Identify which cell holds the provided text, then report its (x, y) central coordinate. 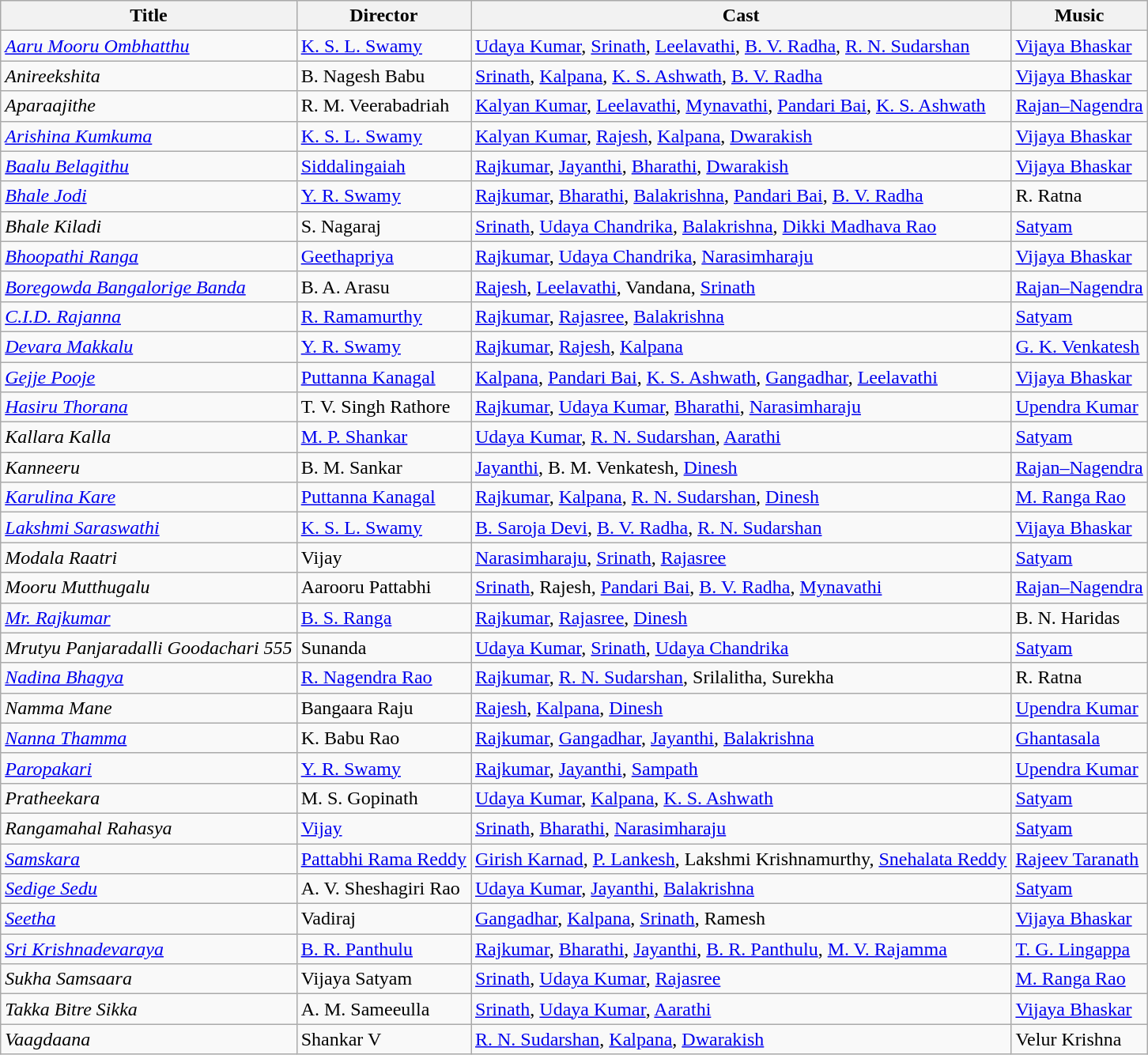
S. Nagaraj (383, 226)
B. M. Sankar (383, 467)
B. Nagesh Babu (383, 76)
Hasiru Thorana (149, 407)
Rangamahal Rahasya (149, 828)
Paropakari (149, 768)
Anireekshita (149, 76)
Kalyan Kumar, Rajesh, Kalpana, Dwarakish (742, 136)
Kalpana, Pandari Bai, K. S. Ashwath, Gangadhar, Leelavathi (742, 377)
Girish Karnad, P. Lankesh, Lakshmi Krishnamurthy, Snehalata Reddy (742, 858)
Boregowda Bangalorige Banda (149, 286)
Ghantasala (1079, 738)
M. P. Shankar (383, 437)
Aarooru Pattabhi (383, 588)
Kalyan Kumar, Leelavathi, Mynavathi, Pandari Bai, K. S. Ashwath (742, 106)
M. S. Gopinath (383, 798)
Namma Mane (149, 708)
Rajkumar, Bharathi, Balakrishna, Pandari Bai, B. V. Radha (742, 196)
Bhoopathi Ranga (149, 256)
Music (1079, 16)
Udaya Kumar, Srinath, Udaya Chandrika (742, 648)
Srinath, Kalpana, K. S. Ashwath, B. V. Radha (742, 76)
Director (383, 16)
B. Saroja Devi, B. V. Radha, R. N. Sudarshan (742, 527)
Nadina Bhagya (149, 678)
R. Ramamurthy (383, 316)
Rajkumar, Rajesh, Kalpana (742, 346)
Udaya Kumar, Srinath, Leelavathi, B. V. Radha, R. N. Sudarshan (742, 46)
Siddalingaiah (383, 166)
Bhale Jodi (149, 196)
Takka Bitre Sikka (149, 1009)
Baalu Belagithu (149, 166)
Vaagdaana (149, 1039)
Vijaya Satyam (383, 979)
Vadiraj (383, 919)
R. M. Veerabadriah (383, 106)
Rajesh, Kalpana, Dinesh (742, 708)
Mooru Mutthugalu (149, 588)
Rajesh, Leelavathi, Vandana, Srinath (742, 286)
B. N. Haridas (1079, 618)
Udaya Kumar, Jayanthi, Balakrishna (742, 889)
Seetha (149, 919)
Jayanthi, B. M. Venkatesh, Dinesh (742, 467)
Modala Raatri (149, 558)
Bhale Kiladi (149, 226)
Gejje Pooje (149, 377)
Srinath, Udaya Chandrika, Balakrishna, Dikki Madhava Rao (742, 226)
B. R. Panthulu (383, 949)
R. Nagendra Rao (383, 678)
Rajkumar, Udaya Kumar, Bharathi, Narasimharaju (742, 407)
Aparaajithe (149, 106)
Narasimharaju, Srinath, Rajasree (742, 558)
Rajkumar, Rajasree, Balakrishna (742, 316)
Rajkumar, Gangadhar, Jayanthi, Balakrishna (742, 738)
Kanneeru (149, 467)
Rajkumar, Kalpana, R. N. Sudarshan, Dinesh (742, 497)
Rajkumar, Udaya Chandrika, Narasimharaju (742, 256)
Srinath, Bharathi, Narasimharaju (742, 828)
K. Babu Rao (383, 738)
Rajeev Taranath (1079, 858)
R. N. Sudarshan, Kalpana, Dwarakish (742, 1039)
Cast (742, 16)
Bangaara Raju (383, 708)
Rajkumar, Bharathi, Jayanthi, B. R. Panthulu, M. V. Rajamma (742, 949)
Karulina Kare (149, 497)
Rajkumar, Rajasree, Dinesh (742, 618)
Kallara Kalla (149, 437)
Rajkumar, Jayanthi, Bharathi, Dwarakish (742, 166)
Sri Krishnadevaraya (149, 949)
B. A. Arasu (383, 286)
Aaru Mooru Ombhatthu (149, 46)
Lakshmi Saraswathi (149, 527)
Velur Krishna (1079, 1039)
Sunanda (383, 648)
B. S. Ranga (383, 618)
Nanna Thamma (149, 738)
Pratheekara (149, 798)
Srinath, Rajesh, Pandari Bai, B. V. Radha, Mynavathi (742, 588)
T. G. Lingappa (1079, 949)
Udaya Kumar, Kalpana, K. S. Ashwath (742, 798)
T. V. Singh Rathore (383, 407)
Rajkumar, R. N. Sudarshan, Srilalitha, Surekha (742, 678)
Shankar V (383, 1039)
G. K. Venkatesh (1079, 346)
Devara Makkalu (149, 346)
Title (149, 16)
Srinath, Udaya Kumar, Rajasree (742, 979)
Mr. Rajkumar (149, 618)
Srinath, Udaya Kumar, Aarathi (742, 1009)
Geethapriya (383, 256)
C.I.D. Rajanna (149, 316)
Gangadhar, Kalpana, Srinath, Ramesh (742, 919)
Samskara (149, 858)
Sukha Samsaara (149, 979)
Sedige Sedu (149, 889)
Udaya Kumar, R. N. Sudarshan, Aarathi (742, 437)
Mrutyu Panjaradalli Goodachari 555 (149, 648)
Arishina Kumkuma (149, 136)
Rajkumar, Jayanthi, Sampath (742, 768)
Pattabhi Rama Reddy (383, 858)
A. M. Sameeulla (383, 1009)
A. V. Sheshagiri Rao (383, 889)
